Detect which cell encompasses the target text, then output its [X, Y] center coordinate. 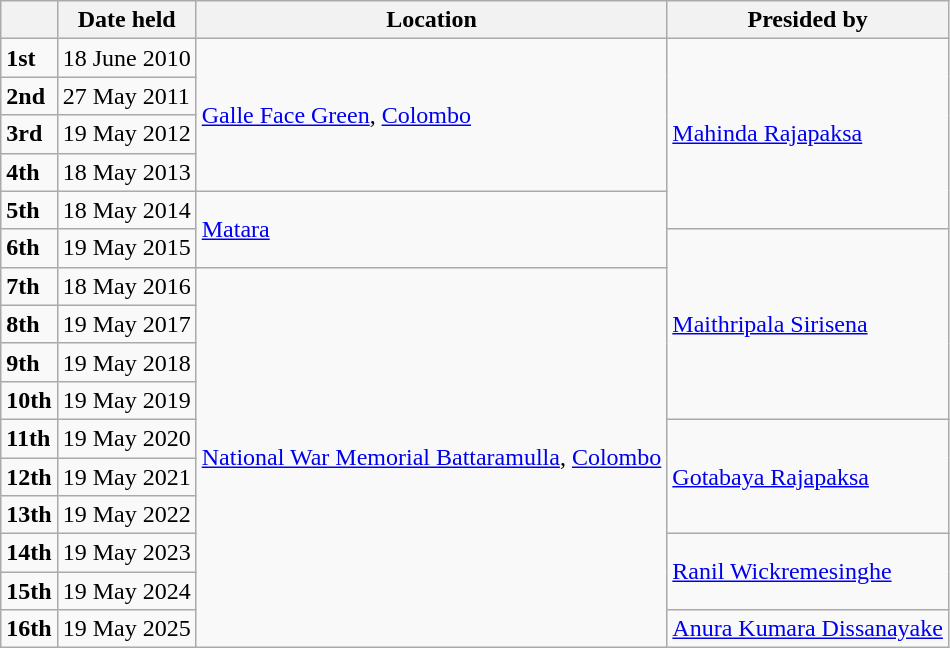
19 May 2020 [126, 438]
27 May 2011 [126, 96]
7th [29, 286]
5th [29, 210]
18 June 2010 [126, 58]
18 May 2013 [126, 172]
Gotabaya Rajapaksa [808, 476]
19 May 2012 [126, 134]
19 May 2023 [126, 553]
11th [29, 438]
Anura Kumara Dissanayake [808, 629]
Maithripala Sirisena [808, 324]
19 May 2019 [126, 400]
16th [29, 629]
Matara [432, 229]
19 May 2015 [126, 248]
8th [29, 324]
Ranil Wickremesinghe [808, 572]
9th [29, 362]
19 May 2022 [126, 515]
2nd [29, 96]
Location [432, 20]
3rd [29, 134]
19 May 2024 [126, 591]
14th [29, 553]
18 May 2016 [126, 286]
18 May 2014 [126, 210]
15th [29, 591]
Mahinda Rajapaksa [808, 134]
6th [29, 248]
19 May 2018 [126, 362]
4th [29, 172]
10th [29, 400]
Presided by [808, 20]
Galle Face Green, Colombo [432, 115]
19 May 2025 [126, 629]
Date held [126, 20]
13th [29, 515]
19 May 2017 [126, 324]
1st [29, 58]
National War Memorial Battaramulla, Colombo [432, 458]
12th [29, 477]
19 May 2021 [126, 477]
